Search for the cell housing the specified text and yield its [X, Y] center coordinate. 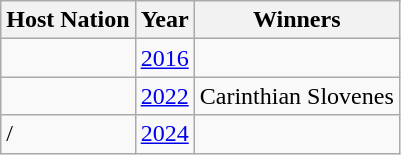
Winners [296, 20]
Carinthian Slovenes [296, 96]
Host Nation [68, 20]
2022 [164, 96]
2016 [164, 58]
Year [164, 20]
/ [68, 134]
2024 [164, 134]
